Search for the cell housing the specified text and yield its [x, y] center coordinate. 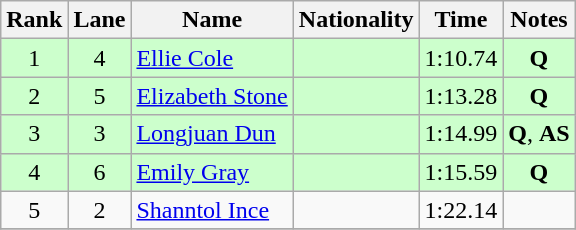
Notes [539, 20]
Rank [34, 20]
Ellie Cole [212, 58]
Emily Gray [212, 172]
1 [34, 58]
1:13.28 [461, 96]
1:14.99 [461, 134]
Elizabeth Stone [212, 96]
1:10.74 [461, 58]
Nationality [356, 20]
Name [212, 20]
Shanntol Ince [212, 210]
1:15.59 [461, 172]
Longjuan Dun [212, 134]
6 [100, 172]
Time [461, 20]
Q, AS [539, 134]
1:22.14 [461, 210]
Lane [100, 20]
